Provide the (x, y) coordinate of the cell's center where the given text is located.  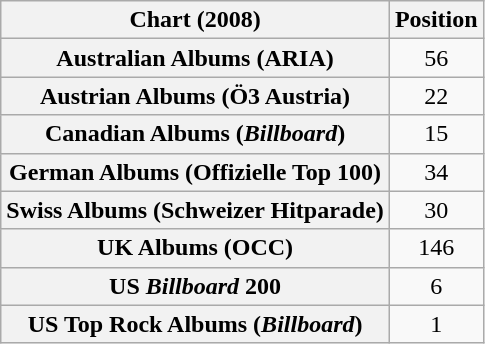
22 (436, 96)
56 (436, 58)
Canadian Albums (Billboard) (196, 134)
1 (436, 324)
Austrian Albums (Ö3 Austria) (196, 96)
Position (436, 20)
34 (436, 172)
30 (436, 210)
US Top Rock Albums (Billboard) (196, 324)
Swiss Albums (Schweizer Hitparade) (196, 210)
US Billboard 200 (196, 286)
German Albums (Offizielle Top 100) (196, 172)
15 (436, 134)
Chart (2008) (196, 20)
Australian Albums (ARIA) (196, 58)
UK Albums (OCC) (196, 248)
6 (436, 286)
146 (436, 248)
